Return (x, y) of the center of cell containing provided text 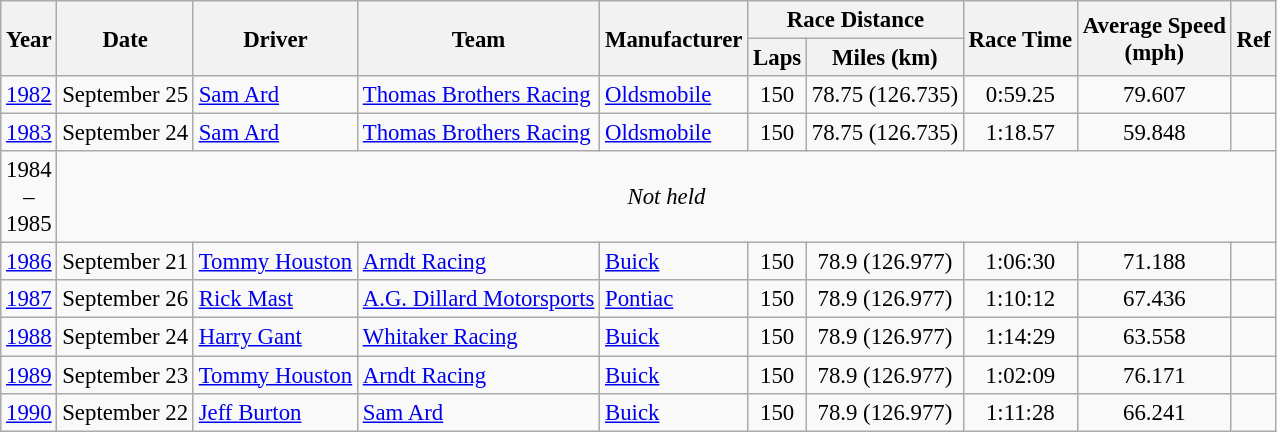
Harry Gant (275, 337)
1:06:30 (1020, 262)
A.G. Dillard Motorsports (478, 299)
1986 (29, 262)
September 25 (125, 95)
79.607 (1154, 95)
1990 (29, 412)
Pontiac (674, 299)
76.171 (1154, 375)
1984–1985 (29, 197)
September 22 (125, 412)
Year (29, 38)
1:11:28 (1020, 412)
1989 (29, 375)
Race Distance (856, 20)
Ref (1254, 38)
1:02:09 (1020, 375)
0:59.25 (1020, 95)
67.436 (1154, 299)
1983 (29, 133)
Average Speed(mph) (1154, 38)
1988 (29, 337)
Team (478, 38)
Rick Mast (275, 299)
September 21 (125, 262)
1:18.57 (1020, 133)
Jeff Burton (275, 412)
1982 (29, 95)
Race Time (1020, 38)
71.188 (1154, 262)
63.558 (1154, 337)
59.848 (1154, 133)
Miles (km) (886, 58)
September 26 (125, 299)
Date (125, 38)
66.241 (1154, 412)
1987 (29, 299)
Not held (666, 197)
1:10:12 (1020, 299)
Manufacturer (674, 38)
September 23 (125, 375)
Driver (275, 38)
1:14:29 (1020, 337)
Whitaker Racing (478, 337)
Laps (778, 58)
